Output the (x, y) coordinate of the center of the cell containing the given text.  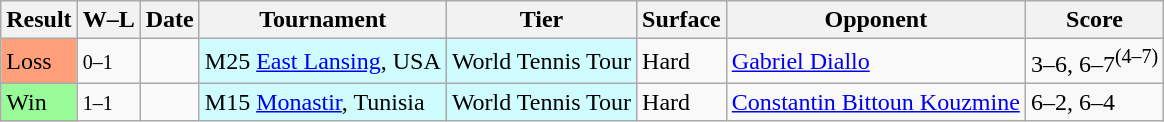
M15 Monastir, Tunisia (322, 102)
1–1 (108, 102)
Gabriel Diallo (876, 62)
Score (1094, 20)
Win (39, 102)
Surface (682, 20)
Result (39, 20)
Opponent (876, 20)
Date (170, 20)
3–6, 6–7(4–7) (1094, 62)
6–2, 6–4 (1094, 102)
Tournament (322, 20)
M25 East Lansing, USA (322, 62)
Tier (541, 20)
Loss (39, 62)
W–L (108, 20)
Constantin Bittoun Kouzmine (876, 102)
0–1 (108, 62)
